Output the [x, y] coordinate of the center of the cell containing the given text.  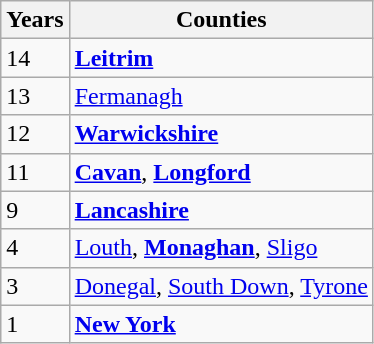
Louth, Monaghan, Sligo [221, 248]
Cavan, Longford [221, 172]
13 [35, 96]
Lancashire [221, 210]
Years [35, 20]
Fermanagh [221, 96]
12 [35, 134]
Donegal, South Down, Tyrone [221, 286]
11 [35, 172]
Warwickshire [221, 134]
9 [35, 210]
14 [35, 58]
3 [35, 286]
New York [221, 324]
1 [35, 324]
Leitrim [221, 58]
Counties [221, 20]
4 [35, 248]
